Provide the (X, Y) coordinate of the cell's center where the given text is located.  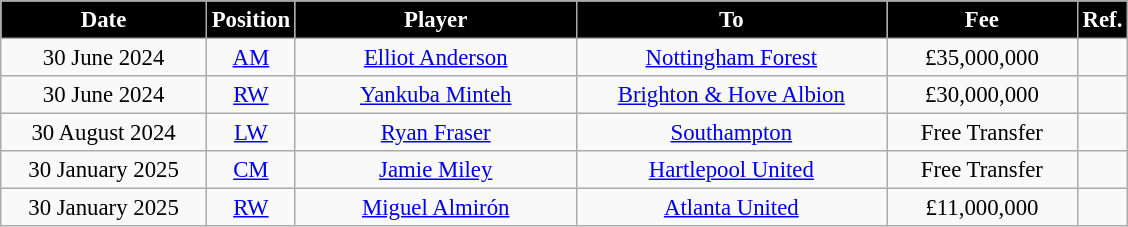
Yankuba Minteh (436, 95)
Fee (982, 20)
£35,000,000 (982, 58)
Hartlepool United (732, 170)
Jamie Miley (436, 170)
30 August 2024 (104, 133)
Ref. (1102, 20)
Atlanta United (732, 208)
£11,000,000 (982, 208)
Ryan Fraser (436, 133)
Position (250, 20)
Miguel Almirón (436, 208)
Brighton & Hove Albion (732, 95)
Elliot Anderson (436, 58)
To (732, 20)
£30,000,000 (982, 95)
AM (250, 58)
Player (436, 20)
Nottingham Forest (732, 58)
Date (104, 20)
CM (250, 170)
Southampton (732, 133)
LW (250, 133)
